Search for the cell housing the specified text and yield its (X, Y) center coordinate. 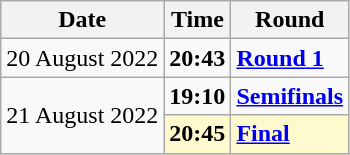
Round 1 (290, 58)
21 August 2022 (82, 115)
19:10 (198, 96)
Time (198, 20)
20:43 (198, 58)
Date (82, 20)
Round (290, 20)
20:45 (198, 134)
20 August 2022 (82, 58)
Final (290, 134)
Semifinals (290, 96)
